Provide the [X, Y] coordinate of the cell's center where the given text is located.  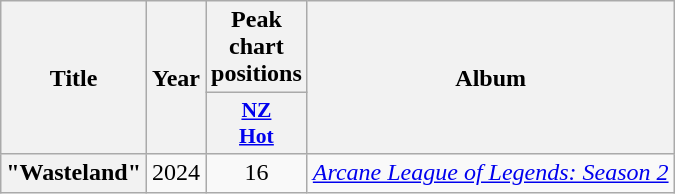
Album [490, 78]
Arcane League of Legends: Season 2 [490, 173]
16 [257, 173]
2024 [176, 173]
"Wasteland" [74, 173]
Title [74, 78]
Peak chart positions [257, 47]
NZHot [257, 124]
Year [176, 78]
